Capture the cell that displays the provided text and extract its [X, Y] central coordinate. 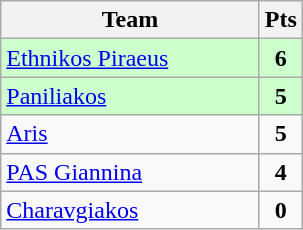
0 [280, 210]
Paniliakos [130, 96]
6 [280, 58]
Ethnikos Piraeus [130, 58]
Charavgiakos [130, 210]
Team [130, 20]
Aris [130, 134]
PAS Giannina [130, 172]
Pts [280, 20]
4 [280, 172]
